Return [X, Y] of the center of cell containing provided text 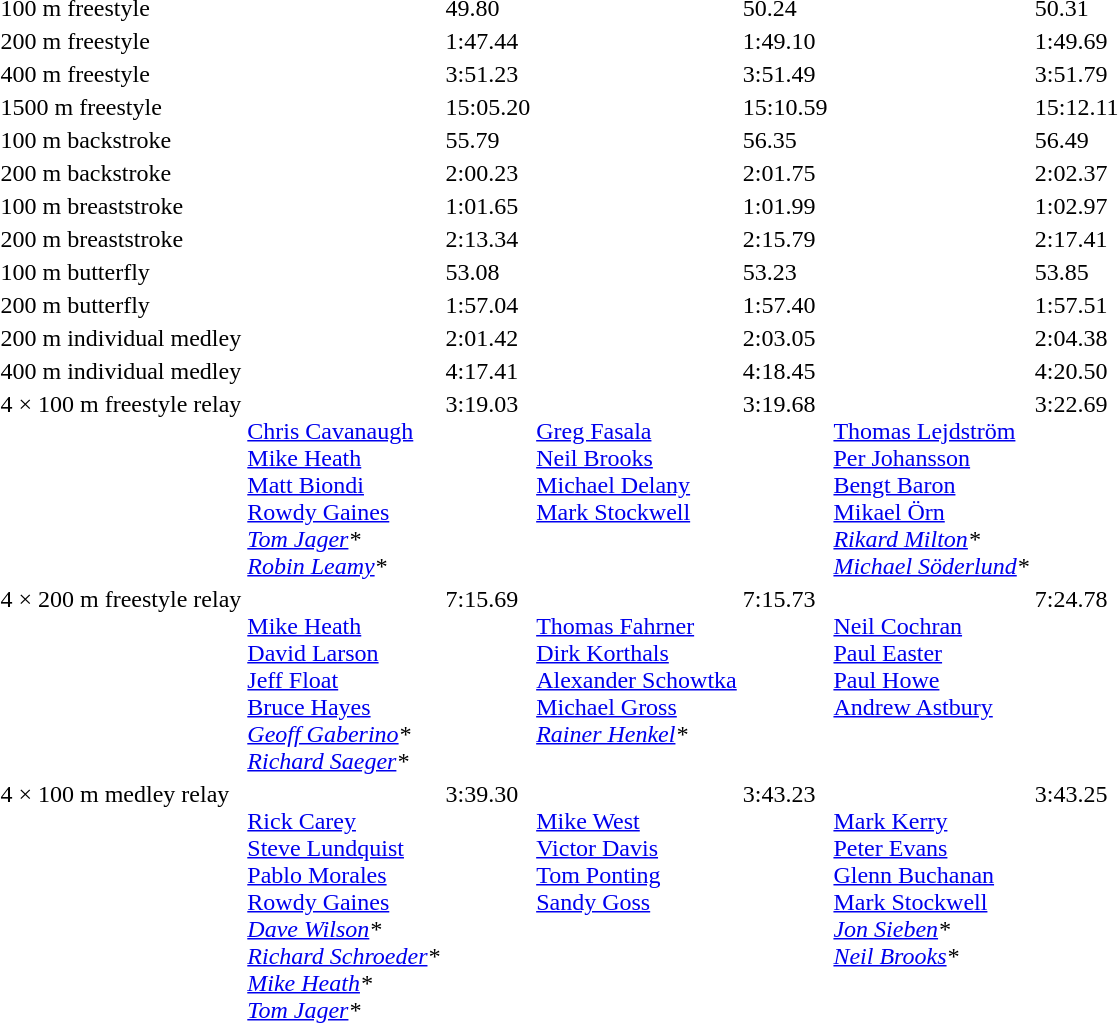
3:51.23 [488, 74]
7:15.73 [785, 680]
3:19.68 [785, 485]
1:47.44 [488, 41]
53.23 [785, 272]
15:05.20 [488, 107]
55.79 [488, 140]
1:49.10 [785, 41]
4:18.45 [785, 371]
7:15.69 [488, 680]
2:13.34 [488, 239]
2:00.23 [488, 173]
Greg Fasala Neil BrooksMichael Delany Mark Stockwell [637, 485]
1:57.40 [785, 305]
Mike Heath David Larson Jeff Float Bruce Hayes Geoff Gaberino* Richard Saeger* [344, 680]
2:03.05 [785, 338]
3:51.49 [785, 74]
3:19.03 [488, 485]
53.08 [488, 272]
Thomas Fahrner Dirk Korthals Alexander Schowtka Michael Gross Rainer Henkel* [637, 680]
1:01.99 [785, 206]
56.35 [785, 140]
1:57.04 [488, 305]
1:01.65 [488, 206]
15:10.59 [785, 107]
2:01.42 [488, 338]
Chris CavanaughMike Heath Matt Biondi Rowdy Gaines Tom Jager* Robin Leamy* [344, 485]
Thomas Lejdström Per Johansson Bengt Baron Mikael Örn Rikard Milton* Michael Söderlund* [931, 485]
4:17.41 [488, 371]
2:01.75 [785, 173]
Neil Cochran Paul Easter Paul Howe Andrew Astbury [931, 680]
2:15.79 [785, 239]
